Find where the given text appears and provide that cell's center as (X, Y) coordinate. 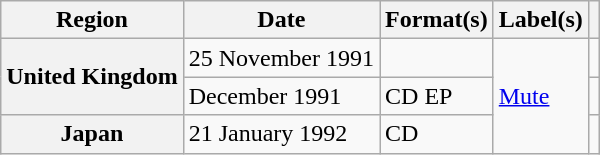
Mute (540, 96)
CD EP (437, 96)
CD (437, 134)
Region (92, 20)
United Kingdom (92, 77)
25 November 1991 (281, 58)
December 1991 (281, 96)
Japan (92, 134)
21 January 1992 (281, 134)
Date (281, 20)
Format(s) (437, 20)
Label(s) (540, 20)
